For the text-containing cell, return its midpoint in [x, y] coordinate format. 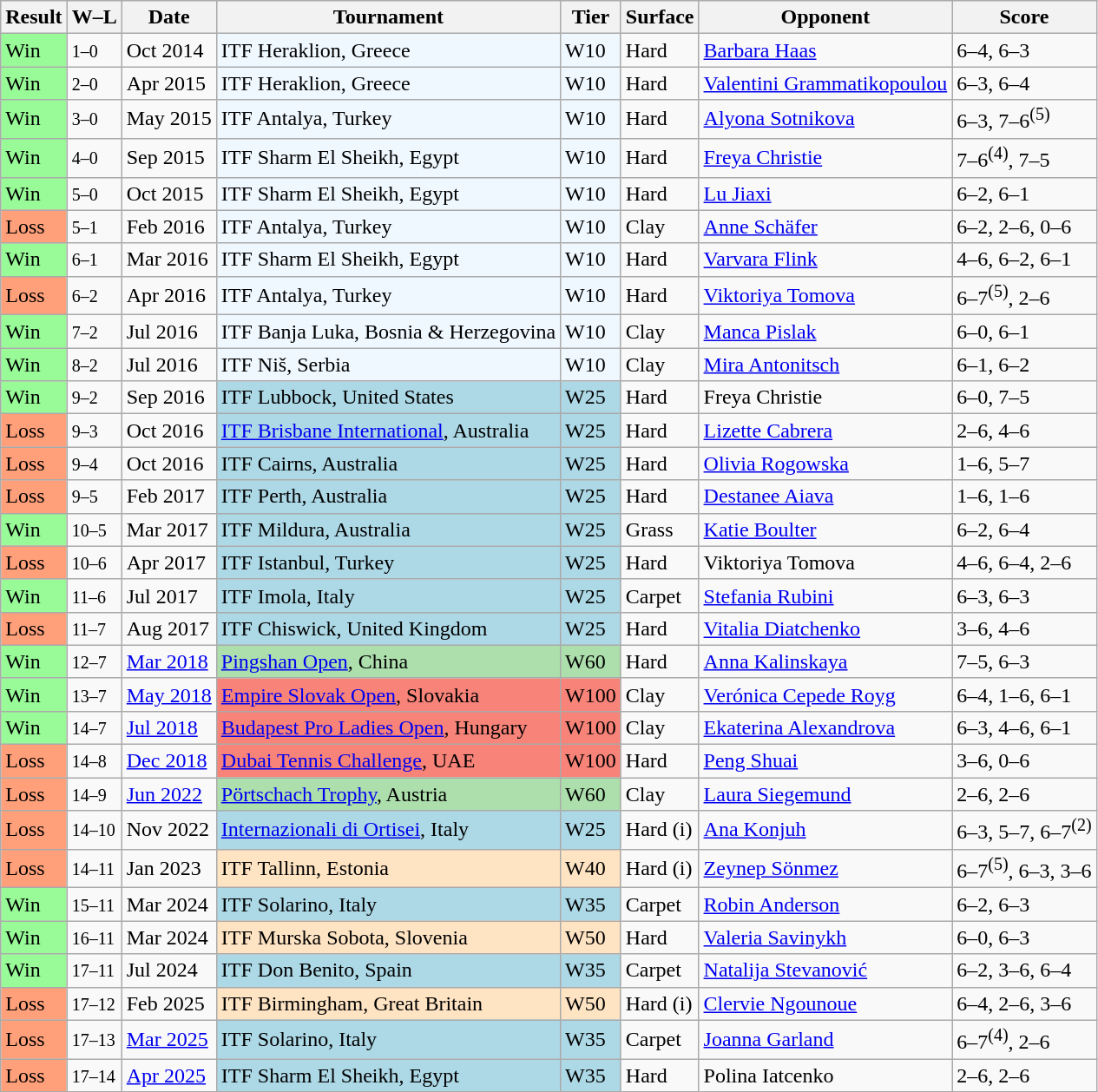
6–4, 6–3 [1024, 50]
Varvara Flink [825, 260]
6–1, 6–2 [1024, 365]
Valentini Grammatikopoulou [825, 83]
9–3 [94, 431]
6–1 [94, 260]
Dubai Tennis Challenge, UAE [388, 761]
Peng Shuai [825, 761]
Apr 2015 [168, 83]
6–7(4), 2–6 [1024, 1040]
Natalija Stevanović [825, 970]
Olivia Rogowska [825, 464]
Jun 2022 [168, 794]
Oct 2015 [168, 194]
Sep 2015 [168, 158]
6–0, 6–1 [1024, 332]
ITF Imola, Italy [388, 595]
1–0 [94, 50]
Barbara Haas [825, 50]
Zeynep Sönmez [825, 868]
Apr 2025 [168, 1076]
6–4, 2–6, 3–6 [1024, 1003]
Alyona Sotnikova [825, 120]
Destanee Aiava [825, 497]
Valeria Savinykh [825, 937]
6–2, 2–6, 0–6 [1024, 227]
Apr 2017 [168, 562]
Jan 2023 [168, 868]
6–2, 6–3 [1024, 905]
Internazionali di Ortisei, Italy [388, 830]
5–0 [94, 194]
Pörtschach Trophy, Austria [388, 794]
Anne Schäfer [825, 227]
Verónica Cepede Royg [825, 694]
6–3, 7–6(5) [1024, 120]
Mira Antonitsch [825, 365]
Aug 2017 [168, 628]
Clervie Ngounoue [825, 1003]
2–0 [94, 83]
10–6 [94, 562]
Jul 2024 [168, 970]
Oct 2014 [168, 50]
17–11 [94, 970]
9–4 [94, 464]
Mar 2025 [168, 1040]
Grass [660, 530]
W40 [591, 868]
14–8 [94, 761]
6–7(5), 6–3, 3–6 [1024, 868]
ITF Murska Sobota, Slovenia [388, 937]
Empire Slovak Open, Slovakia [388, 694]
Jul 2017 [168, 595]
ITF Tallinn, Estonia [388, 868]
Joanna Garland [825, 1040]
1–6, 1–6 [1024, 497]
14–10 [94, 830]
Stefania Rubini [825, 595]
9–2 [94, 398]
Dec 2018 [168, 761]
Anna Kalinskaya [825, 661]
11–7 [94, 628]
Jul 2018 [168, 728]
14–11 [94, 868]
Lu Jiaxi [825, 194]
10–5 [94, 530]
14–7 [94, 728]
15–11 [94, 905]
Sep 2016 [168, 398]
Tier [591, 17]
1–6, 5–7 [1024, 464]
7–5, 6–3 [1024, 661]
Vitalia Diatchenko [825, 628]
ITF Lubbock, United States [388, 398]
Pingshan Open, China [388, 661]
Surface [660, 17]
6–3, 6–3 [1024, 595]
ITF Mildura, Australia [388, 530]
4–6, 6–4, 2–6 [1024, 562]
Ana Konjuh [825, 830]
17–12 [94, 1003]
6–3, 5–7, 6–7(2) [1024, 830]
ITF Brisbane International, Australia [388, 431]
ITF Niš, Serbia [388, 365]
17–14 [94, 1076]
6–4, 1–6, 6–1 [1024, 694]
Robin Anderson [825, 905]
6–3, 6–4 [1024, 83]
Tournament [388, 17]
6–0, 6–3 [1024, 937]
Feb 2017 [168, 497]
17–13 [94, 1040]
ITF Birmingham, Great Britain [388, 1003]
Feb 2025 [168, 1003]
6–0, 7–5 [1024, 398]
ITF Perth, Australia [388, 497]
Mar 2018 [168, 661]
Nov 2022 [168, 830]
Result [34, 17]
12–7 [94, 661]
6–2 [94, 295]
ITF Banja Luka, Bosnia & Herzegovina [388, 332]
4–6, 6–2, 6–1 [1024, 260]
11–6 [94, 595]
13–7 [94, 694]
ITF Cairns, Australia [388, 464]
Score [1024, 17]
W–L [94, 17]
2–6, 4–6 [1024, 431]
Manca Pislak [825, 332]
9–5 [94, 497]
May 2018 [168, 694]
7–6(4), 7–5 [1024, 158]
Laura Siegemund [825, 794]
Katie Boulter [825, 530]
3–0 [94, 120]
3–6, 0–6 [1024, 761]
16–11 [94, 937]
Feb 2016 [168, 227]
6–7(5), 2–6 [1024, 295]
4–0 [94, 158]
6–2, 3–6, 6–4 [1024, 970]
Date [168, 17]
7–2 [94, 332]
Budapest Pro Ladies Open, Hungary [388, 728]
6–2, 6–1 [1024, 194]
Opponent [825, 17]
3–6, 4–6 [1024, 628]
ITF Istanbul, Turkey [388, 562]
6–2, 6–4 [1024, 530]
14–9 [94, 794]
5–1 [94, 227]
Mar 2016 [168, 260]
Lizette Cabrera [825, 431]
Apr 2016 [168, 295]
8–2 [94, 365]
6–3, 4–6, 6–1 [1024, 728]
Polina Iatcenko [825, 1076]
ITF Chiswick, United Kingdom [388, 628]
ITF Don Benito, Spain [388, 970]
Ekaterina Alexandrova [825, 728]
May 2015 [168, 120]
Mar 2017 [168, 530]
